Determine the (X, Y) coordinate at the center of the cell enclosing the given text.  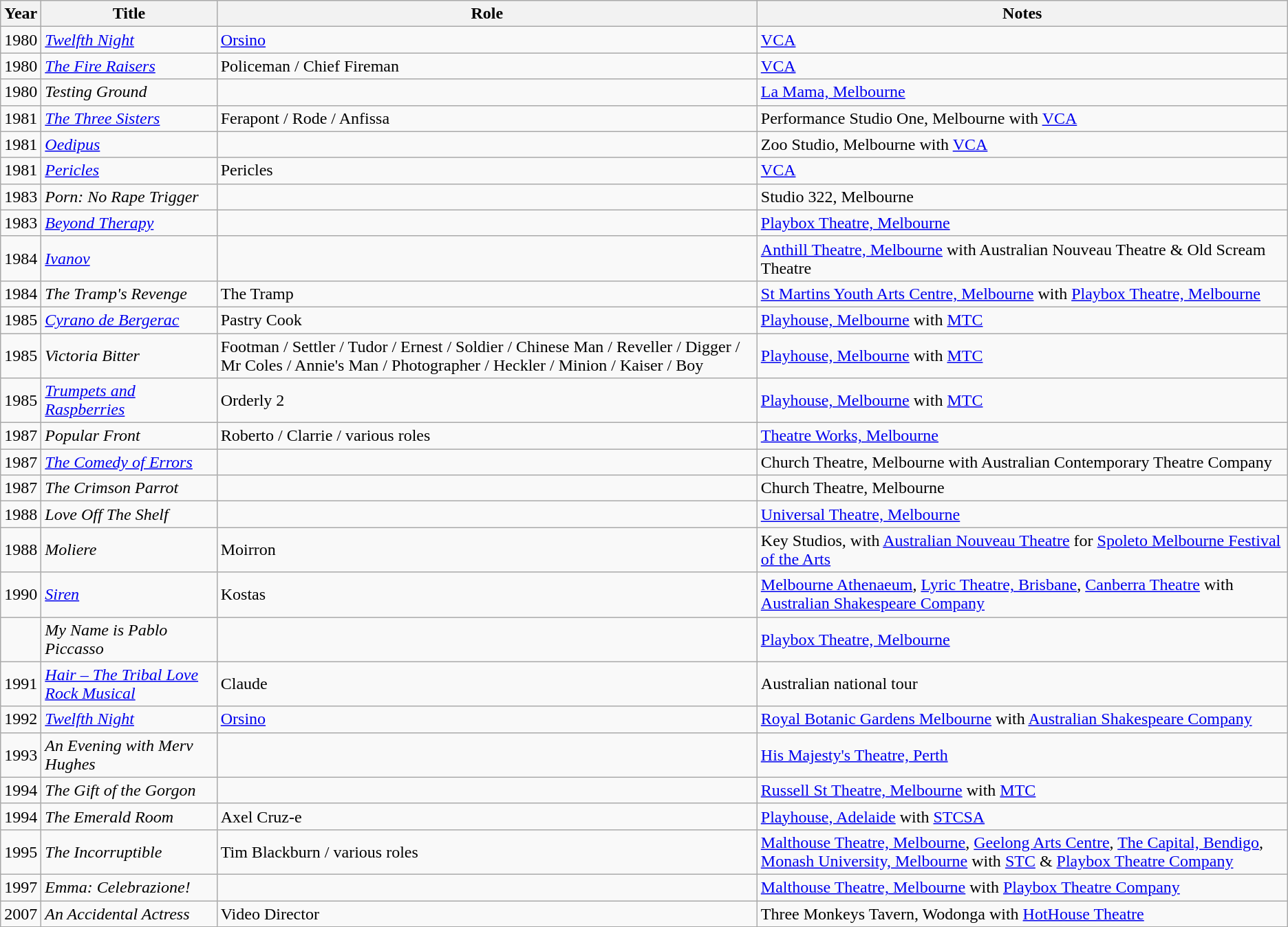
My Name is Pablo Piccasso (129, 640)
Cyrano de Bergerac (129, 320)
Title (129, 14)
The Comedy of Errors (129, 462)
2007 (21, 914)
Performance Studio One, Melbourne with VCA (1022, 118)
Three Monkeys Tavern, Wodonga with HotHouse Theatre (1022, 914)
1995 (21, 851)
The Tramp's Revenge (129, 294)
Video Director (487, 914)
St Martins Youth Arts Centre, Melbourne with Playbox Theatre, Melbourne (1022, 294)
The Crimson Parrot (129, 488)
Malthouse Theatre, Melbourne with Playbox Theatre Company (1022, 887)
Russell St Theatre, Melbourne with MTC (1022, 790)
The Gift of the Gorgon (129, 790)
The Three Sisters (129, 118)
Year (21, 14)
Beyond Therapy (129, 223)
Axel Cruz-e (487, 816)
Playhouse, Adelaide with STCSA (1022, 816)
Church Theatre, Melbourne (1022, 488)
Australian national tour (1022, 684)
The Fire Raisers (129, 66)
Victoria Bitter (129, 355)
Policeman / Chief Fireman (487, 66)
Melbourne Athenaeum, Lyric Theatre, Brisbane, Canberra Theatre with Australian Shakespeare Company (1022, 594)
Studio 322, Melbourne (1022, 197)
Key Studios, with Australian Nouveau Theatre for Spoleto Melbourne Festival of the Arts (1022, 550)
The Tramp (487, 294)
Testing Ground (129, 92)
Popular Front (129, 436)
Zoo Studio, Melbourne with VCA (1022, 144)
The Emerald Room (129, 816)
The Incorruptible (129, 851)
Royal Botanic Gardens Melbourne with Australian Shakespeare Company (1022, 719)
1993 (21, 755)
Orderly 2 (487, 400)
Claude (487, 684)
Theatre Works, Melbourne (1022, 436)
Universal Theatre, Melbourne (1022, 514)
Trumpets and Raspberries (129, 400)
Tim Blackburn / various roles (487, 851)
La Mama, Melbourne (1022, 92)
1990 (21, 594)
Hair – The Tribal Love Rock Musical (129, 684)
Malthouse Theatre, Melbourne, Geelong Arts Centre, The Capital, Bendigo, Monash University, Melbourne with STC & Playbox Theatre Company (1022, 851)
An Evening with Merv Hughes (129, 755)
Anthill Theatre, Melbourne with Australian Nouveau Theatre & Old Scream Theatre (1022, 259)
1991 (21, 684)
1997 (21, 887)
Pastry Cook (487, 320)
Moliere (129, 550)
Kostas (487, 594)
1992 (21, 719)
Notes (1022, 14)
Moirron (487, 550)
Emma: Celebrazione! (129, 887)
Church Theatre, Melbourne with Australian Contemporary Theatre Company (1022, 462)
His Majesty's Theatre, Perth (1022, 755)
Ivanov (129, 259)
Role (487, 14)
Ferapont / Rode / Anfissa (487, 118)
Oedipus (129, 144)
Siren (129, 594)
Porn: No Rape Trigger (129, 197)
Love Off The Shelf (129, 514)
Roberto / Clarrie / various roles (487, 436)
An Accidental Actress (129, 914)
